From the cell containing the given text, extract its center point as [x, y] coordinate. 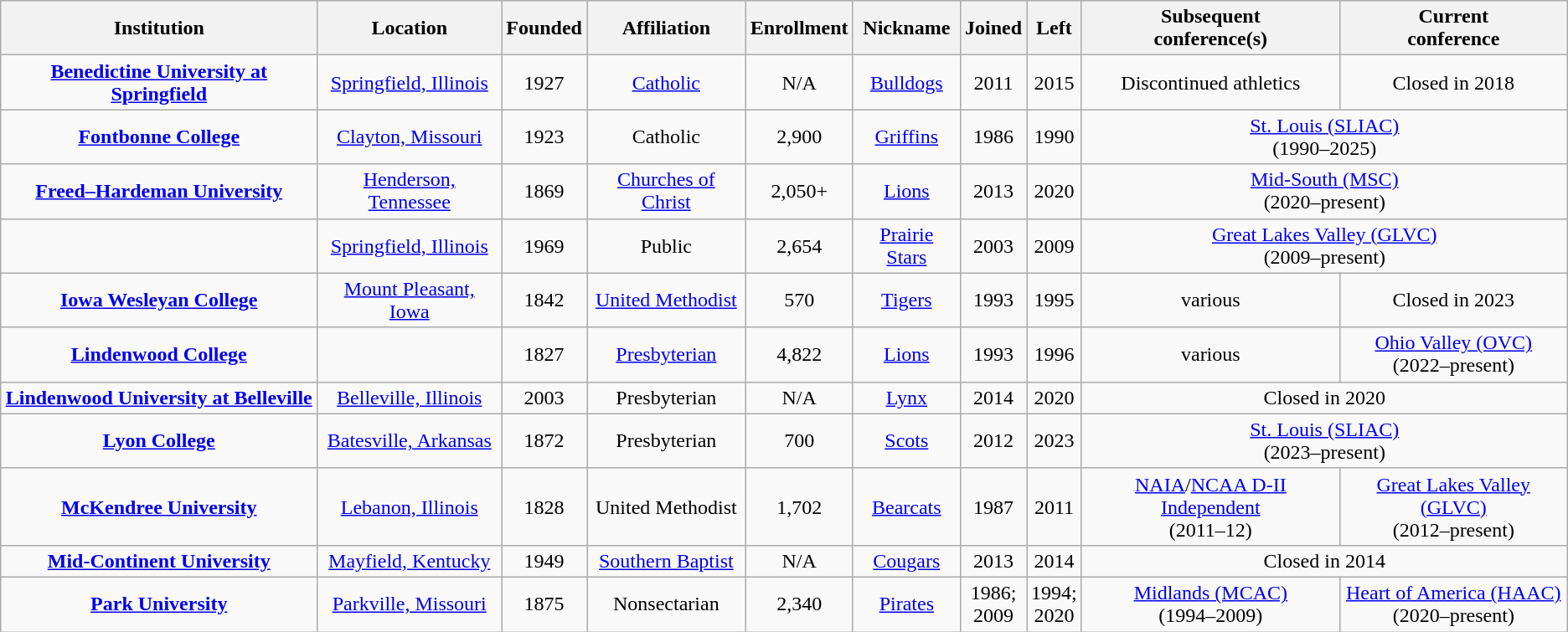
570 [799, 300]
2012 [993, 440]
Affiliation [666, 28]
Mount Pleasant, Iowa [410, 300]
Closed in 2020 [1324, 398]
Lindenwood University at Belleville [159, 398]
Lebanon, Illinois [410, 506]
Nickname [906, 28]
Mayfield, Kentucky [410, 561]
Institution [159, 28]
McKendree University [159, 506]
Discontinued athletics [1210, 82]
Henderson, Tennessee [410, 191]
1927 [544, 82]
1842 [544, 300]
Closed in 2018 [1453, 82]
St. Louis (SLIAC)(1990–2025) [1324, 137]
Prairie Stars [906, 246]
1969 [544, 246]
2023 [1055, 440]
1990 [1055, 137]
1986 [993, 137]
Iowa Wesleyan College [159, 300]
Clayton, Missouri [410, 137]
Public [666, 246]
NAIA/NCAA D-II Independent(2011–12) [1210, 506]
Fontbonne College [159, 137]
2015 [1055, 82]
1987 [993, 506]
Mid-South (MSC)(2020–present) [1324, 191]
2,900 [799, 137]
Belleville, Illinois [410, 398]
Location [410, 28]
Nonsectarian [666, 604]
Batesville, Arkansas [410, 440]
1,702 [799, 506]
Bearcats [906, 506]
1869 [544, 191]
Mid-Continent University [159, 561]
700 [799, 440]
Scots [906, 440]
Joined [993, 28]
Southern Baptist [666, 561]
Parkville, Missouri [410, 604]
Founded [544, 28]
Midlands (MCAC)(1994–2009) [1210, 604]
Tigers [906, 300]
Lynx [906, 398]
Pirates [906, 604]
1827 [544, 355]
1995 [1055, 300]
2,340 [799, 604]
St. Louis (SLIAC)(2023–present) [1324, 440]
1986;2009 [993, 604]
Left [1055, 28]
Closed in 2014 [1324, 561]
2,050+ [799, 191]
Griffins [906, 137]
Park University [159, 604]
1923 [544, 137]
Ohio Valley (OVC)(2022–present) [1453, 355]
2009 [1055, 246]
Closed in 2023 [1453, 300]
Lindenwood College [159, 355]
1996 [1055, 355]
1949 [544, 561]
1875 [544, 604]
Great Lakes Valley (GLVC)(2012–present) [1453, 506]
Enrollment [799, 28]
Great Lakes Valley (GLVC)(2009–present) [1324, 246]
4,822 [799, 355]
Churches of Christ [666, 191]
1828 [544, 506]
Subsequentconference(s) [1210, 28]
Currentconference [1453, 28]
Freed–Hardeman University [159, 191]
Bulldogs [906, 82]
Cougars [906, 561]
Heart of America (HAAC)(2020–present) [1453, 604]
1994;2020 [1055, 604]
Benedictine University at Springfield [159, 82]
2,654 [799, 246]
1872 [544, 440]
Lyon College [159, 440]
